Find where the given text appears and provide that cell's center as (X, Y) coordinate. 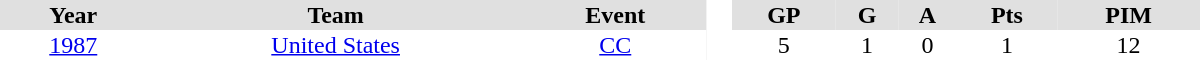
CC (616, 45)
Team (336, 15)
GP (784, 15)
G (867, 15)
12 (1128, 45)
Year (74, 15)
PIM (1128, 15)
United States (336, 45)
5 (784, 45)
Event (616, 15)
0 (927, 45)
A (927, 15)
Pts (1008, 15)
1987 (74, 45)
